Determine the (x, y) coordinate at the center of the cell enclosing the given text.  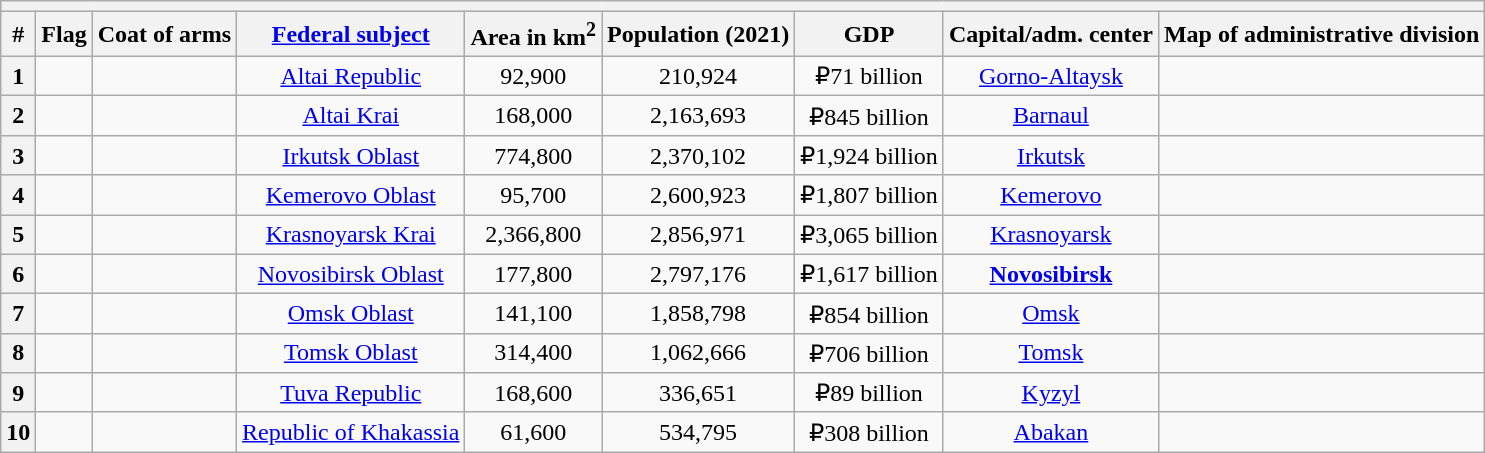
1,858,798 (698, 314)
₽706 billion (870, 353)
₽845 billion (870, 116)
₽71 billion (870, 76)
8 (18, 353)
Novosibirsk Oblast (351, 274)
210,924 (698, 76)
3 (18, 155)
61,600 (534, 432)
1,062,666 (698, 353)
168,000 (534, 116)
Tuva Republic (351, 393)
Area in km2 (534, 34)
Capital/adm. center (1050, 34)
141,100 (534, 314)
Tomsk (1050, 353)
Irkutsk Oblast (351, 155)
5 (18, 235)
Omsk (1050, 314)
Omsk Oblast (351, 314)
6 (18, 274)
Krasnoyarsk Krai (351, 235)
774,800 (534, 155)
₽308 billion (870, 432)
₽89 billion (870, 393)
Tomsk Oblast (351, 353)
₽1,807 billion (870, 195)
Novosibirsk (1050, 274)
Irkutsk (1050, 155)
336,651 (698, 393)
95,700 (534, 195)
10 (18, 432)
Altai Republic (351, 76)
2,366,800 (534, 235)
₽854 billion (870, 314)
Altai Krai (351, 116)
Gorno-Altaysk (1050, 76)
168,600 (534, 393)
7 (18, 314)
177,800 (534, 274)
4 (18, 195)
9 (18, 393)
2,163,693 (698, 116)
2,600,923 (698, 195)
Republic of Khakassia (351, 432)
₽1,617 billion (870, 274)
Kyzyl (1050, 393)
Barnaul (1050, 116)
1 (18, 76)
2,797,176 (698, 274)
Krasnoyarsk (1050, 235)
GDP (870, 34)
Abakan (1050, 432)
314,400 (534, 353)
Map of administrative division (1321, 34)
₽3,065 billion (870, 235)
# (18, 34)
Flag (64, 34)
534,795 (698, 432)
₽1,924 billion (870, 155)
2,370,102 (698, 155)
92,900 (534, 76)
Kemerovo Oblast (351, 195)
Federal subject (351, 34)
Coat of arms (164, 34)
2,856,971 (698, 235)
Population (2021) (698, 34)
2 (18, 116)
Kemerovo (1050, 195)
